Detect which cell encompasses the target text, then output its (X, Y) center coordinate. 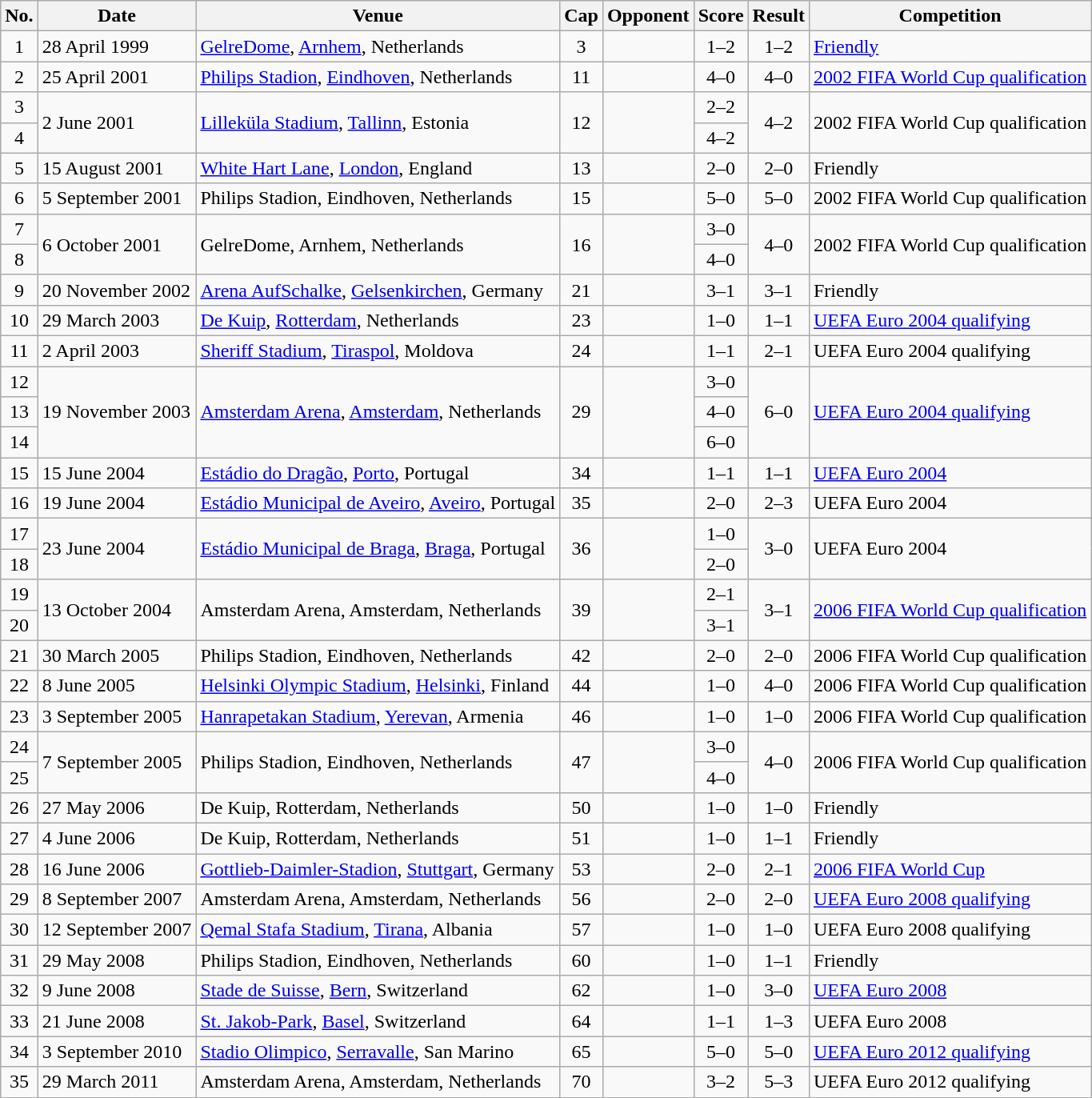
25 (19, 777)
20 November 2002 (117, 290)
28 (19, 868)
Qemal Stafa Stadium, Tirana, Albania (378, 930)
2–3 (778, 503)
White Hart Lane, London, England (378, 168)
1–3 (778, 1021)
Estádio Municipal de Aveiro, Aveiro, Portugal (378, 503)
Stade de Suisse, Bern, Switzerland (378, 991)
3–2 (721, 1082)
46 (582, 716)
Estádio do Dragão, Porto, Portugal (378, 473)
Stadio Olimpico, Serravalle, San Marino (378, 1052)
64 (582, 1021)
Estádio Municipal de Braga, Braga, Portugal (378, 549)
19 June 2004 (117, 503)
60 (582, 960)
4 June 2006 (117, 838)
No. (19, 16)
16 June 2006 (117, 868)
70 (582, 1082)
Competition (950, 16)
7 September 2005 (117, 762)
29 March 2003 (117, 320)
6 (19, 198)
Date (117, 16)
Gottlieb-Daimler-Stadion, Stuttgart, Germany (378, 868)
2 April 2003 (117, 351)
32 (19, 991)
4 (19, 138)
57 (582, 930)
21 June 2008 (117, 1021)
20 (19, 625)
39 (582, 610)
26 (19, 807)
19 November 2003 (117, 412)
44 (582, 686)
7 (19, 229)
3 September 2010 (117, 1052)
3 September 2005 (117, 716)
8 June 2005 (117, 686)
St. Jakob-Park, Basel, Switzerland (378, 1021)
2 June 2001 (117, 122)
30 (19, 930)
65 (582, 1052)
5 September 2001 (117, 198)
22 (19, 686)
18 (19, 564)
31 (19, 960)
9 (19, 290)
12 September 2007 (117, 930)
42 (582, 655)
Helsinki Olympic Stadium, Helsinki, Finland (378, 686)
2 (19, 77)
2006 FIFA World Cup (950, 868)
5–3 (778, 1082)
Hanrapetakan Stadium, Yerevan, Armenia (378, 716)
Arena AufSchalke, Gelsenkirchen, Germany (378, 290)
50 (582, 807)
33 (19, 1021)
23 June 2004 (117, 549)
56 (582, 900)
53 (582, 868)
25 April 2001 (117, 77)
2–2 (721, 107)
Result (778, 16)
Opponent (648, 16)
Score (721, 16)
29 March 2011 (117, 1082)
Lilleküla Stadium, Tallinn, Estonia (378, 122)
15 June 2004 (117, 473)
Cap (582, 16)
13 October 2004 (117, 610)
17 (19, 534)
6 October 2001 (117, 244)
62 (582, 991)
9 June 2008 (117, 991)
27 May 2006 (117, 807)
51 (582, 838)
27 (19, 838)
36 (582, 549)
1 (19, 46)
8 (19, 259)
Venue (378, 16)
19 (19, 595)
Sheriff Stadium, Tiraspol, Moldova (378, 351)
47 (582, 762)
28 April 1999 (117, 46)
8 September 2007 (117, 900)
10 (19, 320)
14 (19, 443)
29 May 2008 (117, 960)
30 March 2005 (117, 655)
15 August 2001 (117, 168)
5 (19, 168)
